Extract the (X, Y) coordinate from the center of the cell holding the provided text.  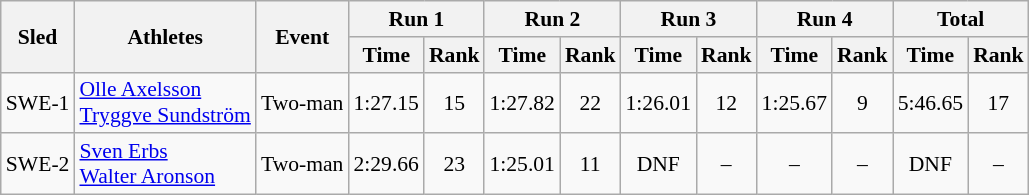
Run 3 (689, 19)
1:26.01 (658, 102)
1:25.67 (794, 102)
1:27.82 (522, 102)
Athletes (164, 36)
Run 4 (825, 19)
Sled (38, 36)
Olle AxelssonTryggve Sundström (164, 102)
SWE-2 (38, 164)
15 (454, 102)
11 (590, 164)
1:25.01 (522, 164)
2:29.66 (386, 164)
17 (998, 102)
23 (454, 164)
Event (302, 36)
22 (590, 102)
1:27.15 (386, 102)
Sven ErbsWalter Aronson (164, 164)
5:46.65 (930, 102)
Total (961, 19)
SWE-1 (38, 102)
Run 2 (552, 19)
9 (862, 102)
12 (726, 102)
Run 1 (416, 19)
